From the cell containing the given text, extract its center point as [X, Y] coordinate. 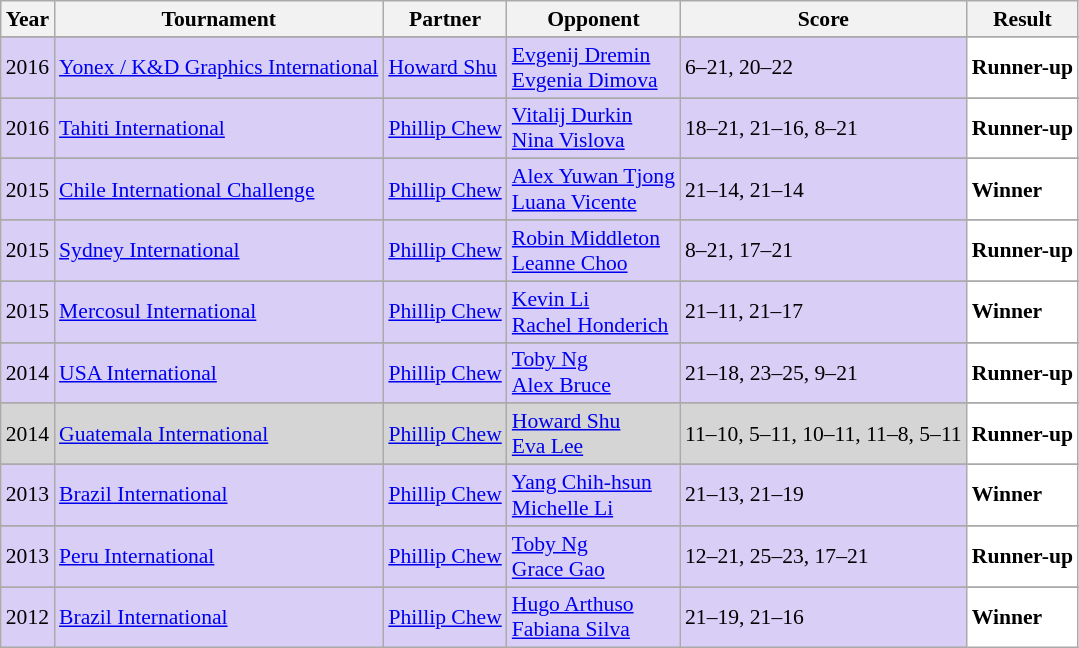
Yonex / K&D Graphics International [218, 68]
Kevin Li Rachel Honderich [594, 312]
Alex Yuwan Tjong Luana Vicente [594, 190]
11–10, 5–11, 10–11, 11–8, 5–11 [824, 434]
21–19, 21–16 [824, 618]
Sydney International [218, 250]
21–18, 23–25, 9–21 [824, 372]
8–21, 17–21 [824, 250]
Evgenij Dremin Evgenia Dimova [594, 68]
USA International [218, 372]
Toby Ng Alex Bruce [594, 372]
Tahiti International [218, 128]
Guatemala International [218, 434]
6–21, 20–22 [824, 68]
Howard Shu Eva Lee [594, 434]
21–14, 21–14 [824, 190]
18–21, 21–16, 8–21 [824, 128]
Peru International [218, 556]
Score [824, 19]
Opponent [594, 19]
Robin Middleton Leanne Choo [594, 250]
Mercosul International [218, 312]
Howard Shu [444, 68]
Partner [444, 19]
Vitalij Durkin Nina Vislova [594, 128]
21–11, 21–17 [824, 312]
Hugo Arthuso Fabiana Silva [594, 618]
Yang Chih-hsun Michelle Li [594, 496]
Tournament [218, 19]
Chile International Challenge [218, 190]
Year [28, 19]
Toby Ng Grace Gao [594, 556]
12–21, 25–23, 17–21 [824, 556]
Result [1022, 19]
2012 [28, 618]
21–13, 21–19 [824, 496]
